Find where the given text appears and provide that cell's center as [X, Y] coordinate. 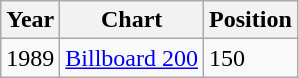
Chart [132, 20]
1989 [30, 58]
150 [251, 58]
Year [30, 20]
Position [251, 20]
Billboard 200 [132, 58]
